Output the (x, y) coordinate of the center of the cell containing the given text.  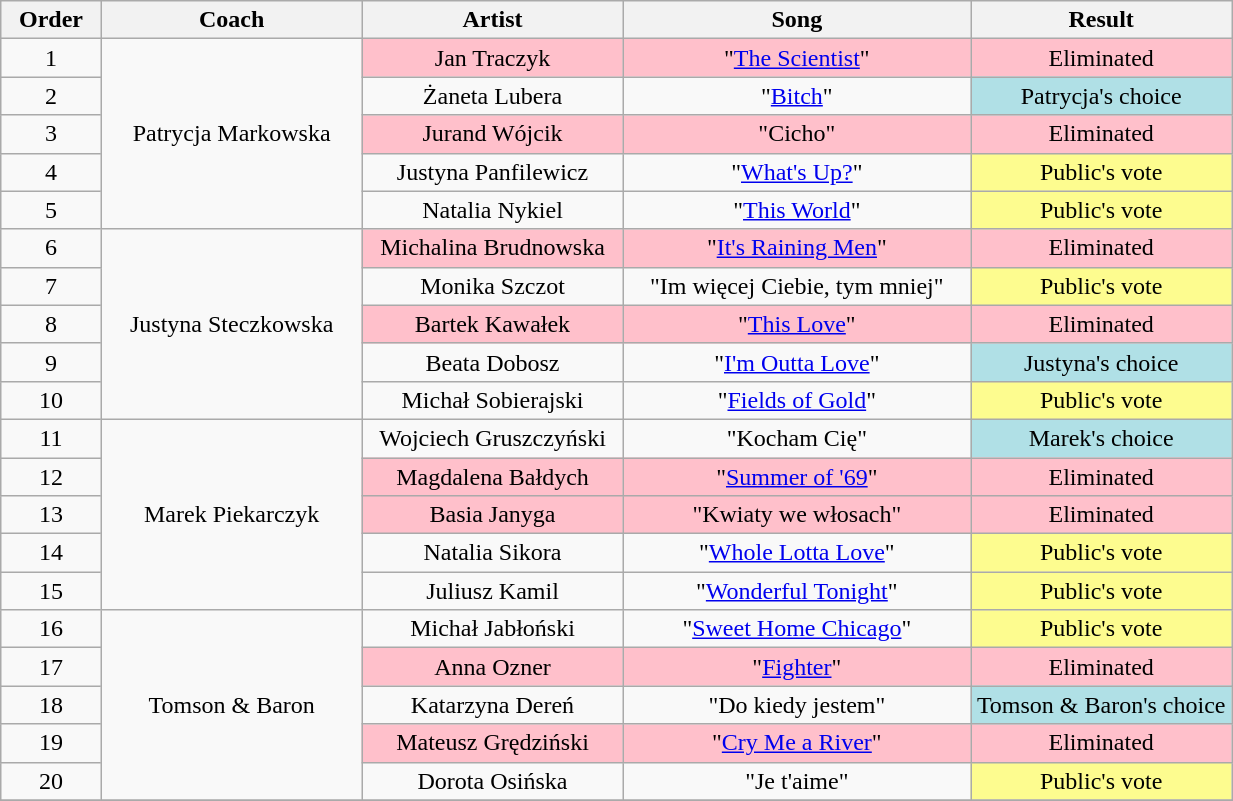
2 (51, 96)
Patrycja's choice (1102, 96)
16 (51, 629)
20 (51, 781)
"What's Up?" (797, 172)
Marek Piekarczyk (232, 514)
"It's Raining Men" (797, 248)
Michalina Brudnowska (492, 248)
Jurand Wójcik (492, 134)
Marek's choice (1102, 438)
13 (51, 515)
"This Love" (797, 324)
"Fields of Gold" (797, 400)
9 (51, 362)
Jan Traczyk (492, 58)
"Fighter" (797, 667)
Magdalena Bałdych (492, 477)
"Kocham Cię" (797, 438)
"Cicho" (797, 134)
"Kwiaty we włosach" (797, 515)
Katarzyna Dereń (492, 705)
3 (51, 134)
4 (51, 172)
"I'm Outta Love" (797, 362)
"Wonderful Tonight" (797, 591)
"Whole Lotta Love" (797, 553)
Wojciech Gruszczyński (492, 438)
5 (51, 210)
Patrycja Markowska (232, 134)
Artist (492, 20)
Justyna's choice (1102, 362)
Anna Ozner (492, 667)
"Sweet Home Chicago" (797, 629)
17 (51, 667)
Żaneta Lubera (492, 96)
Juliusz Kamil (492, 591)
"The Scientist" (797, 58)
Monika Szczot (492, 286)
6 (51, 248)
14 (51, 553)
"Summer of '69" (797, 477)
Tomson & Baron's choice (1102, 705)
15 (51, 591)
Basia Janyga (492, 515)
Order (51, 20)
Natalia Sikora (492, 553)
Justyna Steczkowska (232, 324)
Beata Dobosz (492, 362)
Natalia Nykiel (492, 210)
"Cry Me a River" (797, 743)
"This World" (797, 210)
Justyna Panfilewicz (492, 172)
Mateusz Grędziński (492, 743)
18 (51, 705)
"Do kiedy jestem" (797, 705)
Result (1102, 20)
Michał Jabłoński (492, 629)
12 (51, 477)
Michał Sobierajski (492, 400)
"Im więcej Ciebie, tym mniej" (797, 286)
11 (51, 438)
19 (51, 743)
10 (51, 400)
"Bitch" (797, 96)
Tomson & Baron (232, 705)
Bartek Kawałek (492, 324)
Song (797, 20)
Dorota Osińska (492, 781)
7 (51, 286)
1 (51, 58)
"Je t'aime" (797, 781)
8 (51, 324)
Coach (232, 20)
